Capture the cell that displays the provided text and extract its (X, Y) central coordinate. 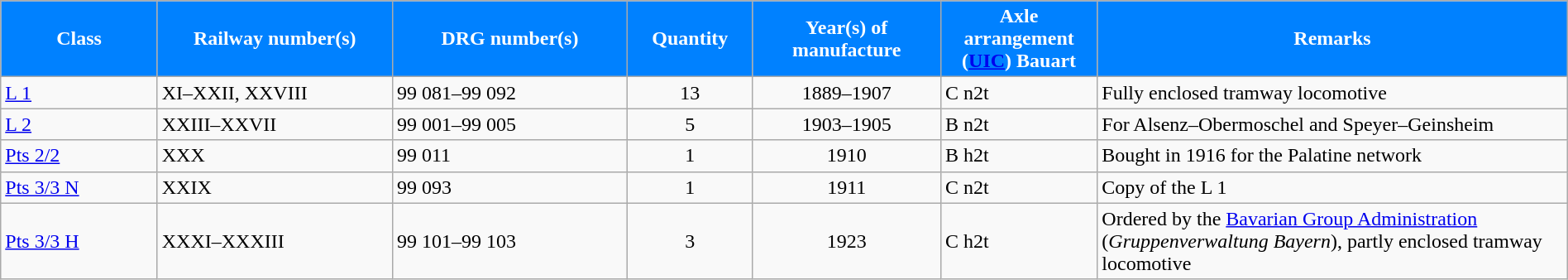
For Alsenz–Obermoschel and Speyer–Geinsheim (1332, 124)
99 101–99 103 (509, 241)
B h2t (1019, 156)
XI–XXII, XXVIII (275, 93)
1903–1905 (847, 124)
3 (691, 241)
C h2t (1019, 241)
1889–1907 (847, 93)
Fully enclosed tramway locomotive (1332, 93)
Remarks (1332, 39)
Pts 3/3 N (79, 187)
B n2t (1019, 124)
L 1 (79, 93)
99 011 (509, 156)
Pts 2/2 (79, 156)
99 093 (509, 187)
Class (79, 39)
XXX (275, 156)
Quantity (691, 39)
Pts 3/3 H (79, 241)
13 (691, 93)
XXIX (275, 187)
XXIII–XXVII (275, 124)
Railway number(s) (275, 39)
Axle arrangement (UIC) Bauart (1019, 39)
99 081–99 092 (509, 93)
Copy of the L 1 (1332, 187)
L 2 (79, 124)
DRG number(s) (509, 39)
Ordered by the Bavarian Group Administration (Gruppenverwaltung Bayern), partly enclosed tramway locomotive (1332, 241)
1910 (847, 156)
1911 (847, 187)
Year(s) of manufacture (847, 39)
XXXI–XXXIII (275, 241)
99 001–99 005 (509, 124)
Bought in 1916 for the Palatine network (1332, 156)
1923 (847, 241)
5 (691, 124)
